Determine the [x, y] coordinate at the center of the cell enclosing the given text.  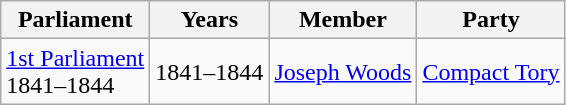
Member [343, 20]
Party [491, 20]
Parliament [76, 20]
1841–1844 [210, 72]
Joseph Woods [343, 72]
Compact Tory [491, 72]
Years [210, 20]
1st Parliament1841–1844 [76, 72]
